Find where the given text appears and provide that cell's center as (x, y) coordinate. 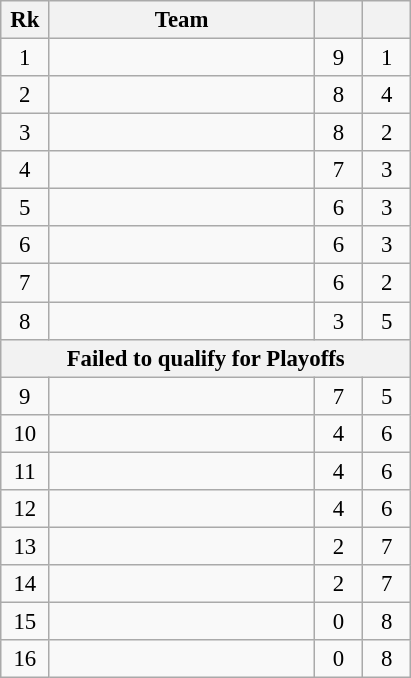
Failed to qualify for Playoffs (206, 358)
12 (25, 509)
10 (25, 433)
16 (25, 659)
Rk (25, 20)
13 (25, 546)
15 (25, 621)
14 (25, 584)
11 (25, 471)
Team (182, 20)
